Find where the given text appears and provide that cell's center as (X, Y) coordinate. 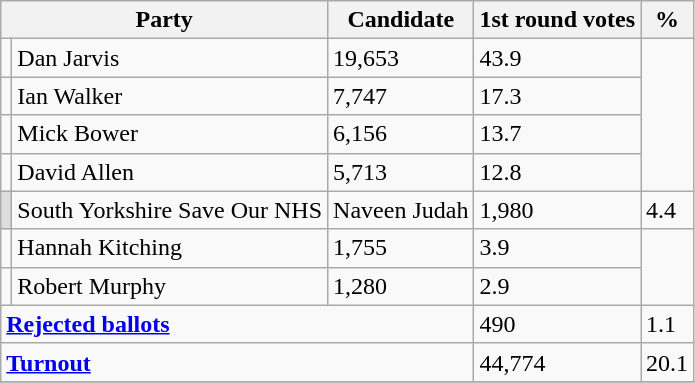
Dan Jarvis (170, 58)
17.3 (558, 96)
43.9 (558, 58)
1.1 (668, 324)
5,713 (401, 172)
Party (164, 20)
2.9 (558, 286)
3.9 (558, 248)
Rejected ballots (238, 324)
% (668, 20)
13.7 (558, 134)
20.1 (668, 362)
1,280 (401, 286)
7,747 (401, 96)
Turnout (238, 362)
1st round votes (558, 20)
1,980 (558, 210)
Ian Walker (170, 96)
12.8 (558, 172)
Mick Bower (170, 134)
Candidate (401, 20)
490 (558, 324)
South Yorkshire Save Our NHS (170, 210)
Robert Murphy (170, 286)
44,774 (558, 362)
Naveen Judah (401, 210)
19,653 (401, 58)
Hannah Kitching (170, 248)
David Allen (170, 172)
6,156 (401, 134)
4.4 (668, 210)
1,755 (401, 248)
